Output the (X, Y) coordinate of the center of the cell containing the given text.  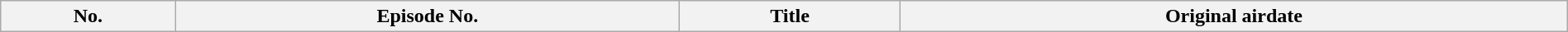
Original airdate (1234, 16)
Title (791, 16)
No. (88, 16)
Episode No. (427, 16)
